Output the [X, Y] coordinate of the center of the cell containing the given text.  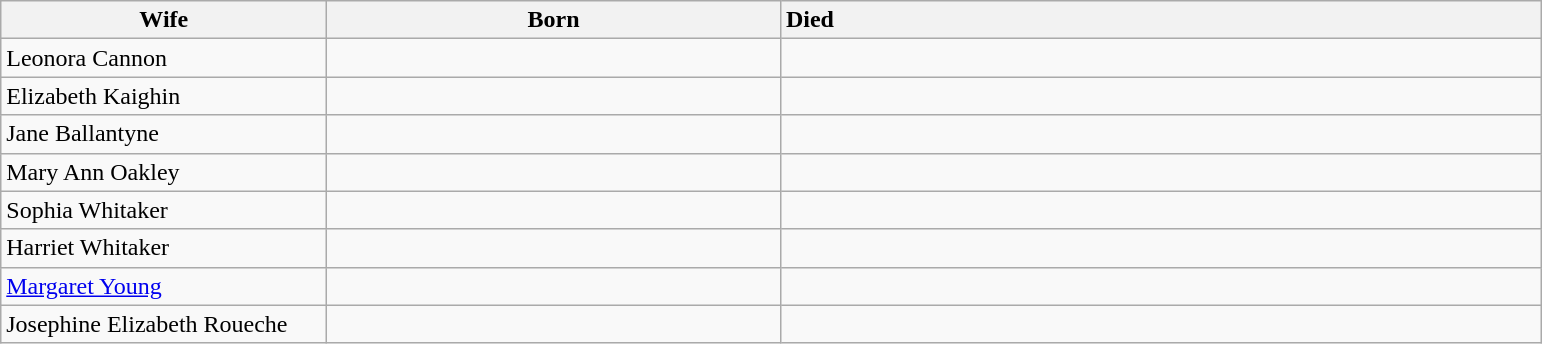
Jane Ballantyne [164, 134]
Died [1160, 20]
Josephine Elizabeth Roueche [164, 324]
Harriet Whitaker [164, 248]
Sophia Whitaker [164, 210]
Wife [164, 20]
Leonora Cannon [164, 58]
Elizabeth Kaighin [164, 96]
Margaret Young [164, 286]
Mary Ann Oakley [164, 172]
Born [554, 20]
